Identify which cell holds the provided text, then report its (X, Y) central coordinate. 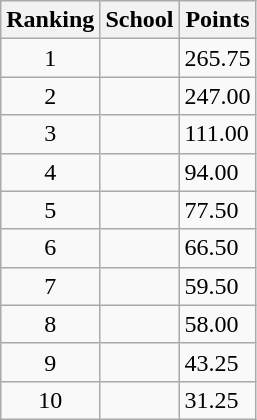
59.50 (218, 286)
265.75 (218, 58)
4 (50, 172)
6 (50, 248)
Points (218, 20)
5 (50, 210)
9 (50, 362)
3 (50, 134)
58.00 (218, 324)
77.50 (218, 210)
School (140, 20)
7 (50, 286)
8 (50, 324)
Ranking (50, 20)
1 (50, 58)
10 (50, 400)
66.50 (218, 248)
43.25 (218, 362)
111.00 (218, 134)
94.00 (218, 172)
31.25 (218, 400)
2 (50, 96)
247.00 (218, 96)
